Scan for the cell matching the given text and deliver its [X, Y] coordinate at center. 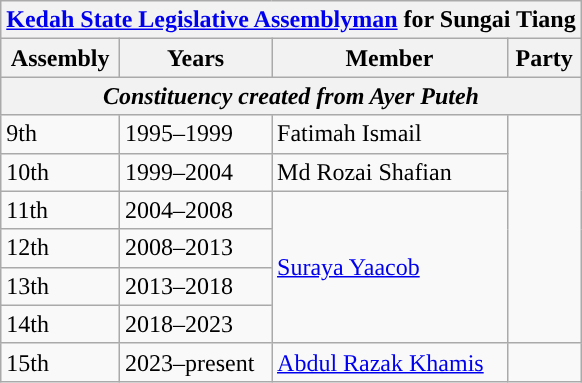
9th [60, 134]
Party [544, 58]
12th [60, 248]
2013–2018 [196, 286]
Member [390, 58]
Kedah State Legislative Assemblyman for Sungai Tiang [291, 20]
13th [60, 286]
2018–2023 [196, 324]
Years [196, 58]
14th [60, 324]
Assembly [60, 58]
10th [60, 172]
2008–2013 [196, 248]
Abdul Razak Khamis [390, 362]
Suraya Yaacob [390, 267]
2004–2008 [196, 210]
1999–2004 [196, 172]
Fatimah Ismail [390, 134]
15th [60, 362]
11th [60, 210]
1995–1999 [196, 134]
Md Rozai Shafian [390, 172]
Constituency created from Ayer Puteh [291, 96]
2023–present [196, 362]
